Return the [x, y] coordinate for the center point of the cell that contains the specified text.  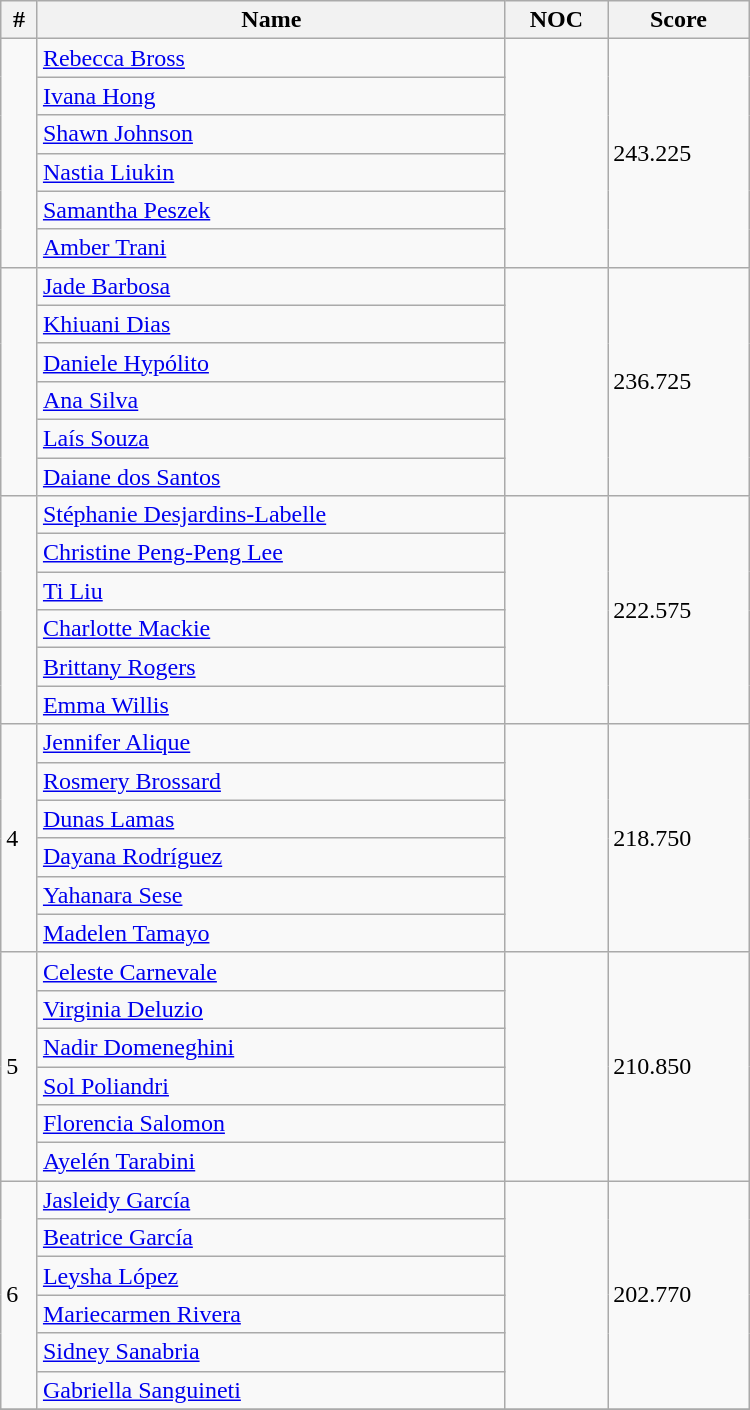
Gabriella Sanguineti [271, 1390]
Daniele Hypólito [271, 362]
Shawn Johnson [271, 134]
Beatrice García [271, 1238]
218.750 [679, 838]
Name [271, 20]
210.850 [679, 1066]
Charlotte Mackie [271, 629]
Christine Peng-Peng Lee [271, 553]
243.225 [679, 153]
Mariecarmen Rivera [271, 1314]
Jasleidy García [271, 1200]
Amber Trani [271, 248]
Ti Liu [271, 591]
Nastia Liukin [271, 172]
222.575 [679, 610]
Madelen Tamayo [271, 933]
# [20, 20]
Score [679, 20]
Jennifer Alique [271, 743]
Rebecca Bross [271, 58]
NOC [556, 20]
Laís Souza [271, 438]
Yahanara Sese [271, 895]
4 [20, 838]
Sol Poliandri [271, 1085]
Khiuani Dias [271, 324]
Dayana Rodríguez [271, 857]
Leysha López [271, 1276]
Emma Willis [271, 705]
Jade Barbosa [271, 286]
Daiane dos Santos [271, 477]
Virginia Deluzio [271, 1009]
Ivana Hong [271, 96]
Stéphanie Desjardins-Labelle [271, 515]
Brittany Rogers [271, 667]
Celeste Carnevale [271, 971]
5 [20, 1066]
202.770 [679, 1295]
Ayelén Tarabini [271, 1162]
Samantha Peszek [271, 210]
Rosmery Brossard [271, 781]
236.725 [679, 381]
Sidney Sanabria [271, 1352]
6 [20, 1295]
Dunas Lamas [271, 819]
Florencia Salomon [271, 1124]
Ana Silva [271, 400]
Nadir Domeneghini [271, 1047]
